Find where the given text appears and provide that cell's center as [x, y] coordinate. 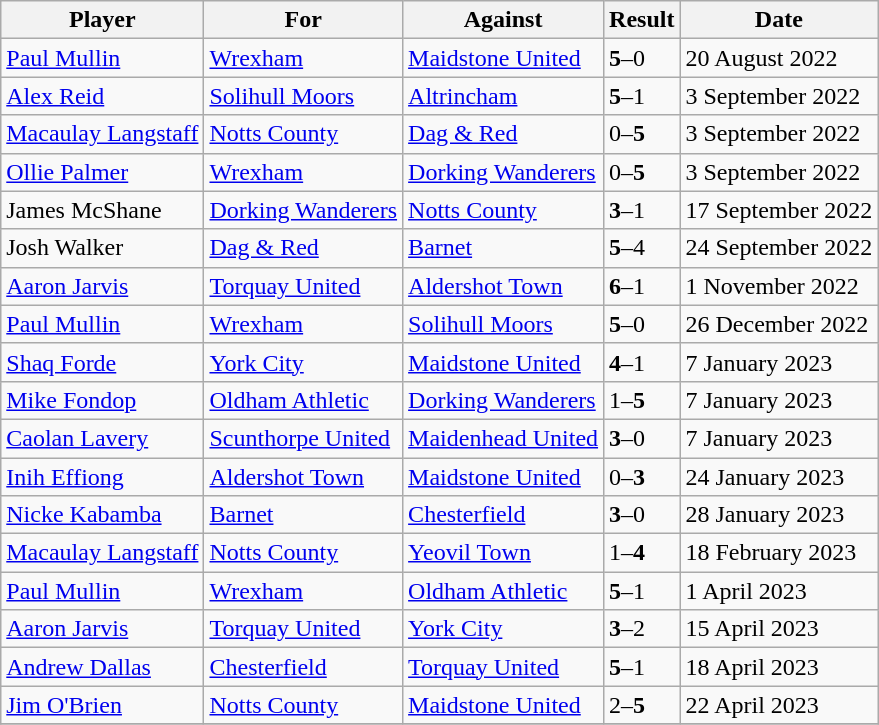
Yeovil Town [504, 553]
3–2 [642, 629]
20 August 2022 [779, 58]
18 February 2023 [779, 553]
Andrew Dallas [102, 667]
Result [642, 20]
3–1 [642, 210]
24 January 2023 [779, 477]
6–1 [642, 286]
Altrincham [504, 96]
Player [102, 20]
James McShane [102, 210]
Date [779, 20]
Shaq Forde [102, 362]
Alex Reid [102, 96]
Nicke Kabamba [102, 515]
1 November 2022 [779, 286]
28 January 2023 [779, 515]
5–4 [642, 248]
24 September 2022 [779, 248]
1 April 2023 [779, 591]
Ollie Palmer [102, 172]
Against [504, 20]
2–5 [642, 705]
Jim O'Brien [102, 705]
17 September 2022 [779, 210]
26 December 2022 [779, 324]
Maidenhead United [504, 438]
1–5 [642, 400]
4–1 [642, 362]
15 April 2023 [779, 629]
Inih Effiong [102, 477]
22 April 2023 [779, 705]
18 April 2023 [779, 667]
Scunthorpe United [304, 438]
Mike Fondop [102, 400]
1–4 [642, 553]
Josh Walker [102, 248]
Caolan Lavery [102, 438]
0–3 [642, 477]
For [304, 20]
